Identify which cell holds the provided text, then report its [X, Y] central coordinate. 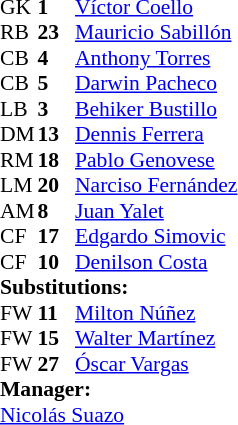
5 [57, 83]
10 [57, 262]
27 [57, 364]
DM [19, 135]
Darwin Pacheco [156, 83]
Walter Martínez [156, 339]
18 [57, 160]
RB [19, 33]
LM [19, 185]
Dennis Ferrera [156, 135]
Substitutions: [118, 287]
Denilson Costa [156, 262]
Edgardo Simovic [156, 237]
Óscar Vargas [156, 364]
Narciso Fernández [156, 185]
4 [57, 58]
AM [19, 211]
LB [19, 109]
8 [57, 211]
Mauricio Sabillón [156, 33]
Behiker Bustillo [156, 109]
Pablo Genovese [156, 160]
23 [57, 33]
17 [57, 237]
13 [57, 135]
RM [19, 160]
15 [57, 339]
11 [57, 313]
20 [57, 185]
Manager: [118, 389]
Juan Yalet [156, 211]
Anthony Torres [156, 58]
Milton Núñez [156, 313]
3 [57, 109]
